Find where the given text appears and provide that cell's center as (x, y) coordinate. 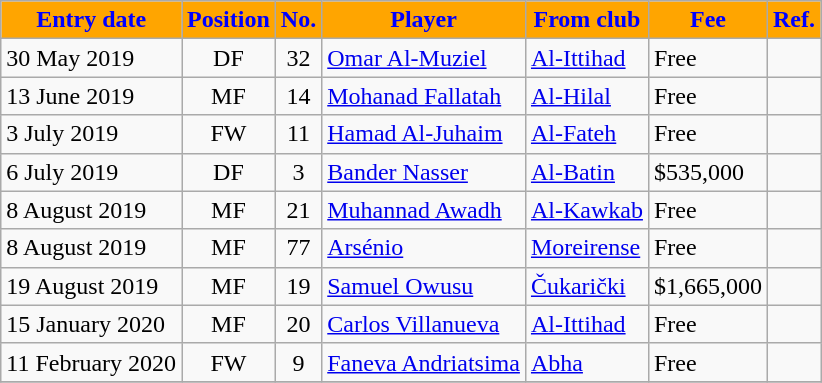
Omar Al-Muziel (424, 58)
Muhannad Awadh (424, 210)
3 July 2019 (92, 134)
32 (298, 58)
77 (298, 248)
Čukarički (586, 286)
$1,665,000 (708, 286)
9 (298, 362)
11 February 2020 (92, 362)
Fee (708, 20)
Al-Fateh (586, 134)
Al-Hilal (586, 96)
20 (298, 324)
19 August 2019 (92, 286)
From club (586, 20)
No. (298, 20)
6 July 2019 (92, 172)
Samuel Owusu (424, 286)
Bander Nasser (424, 172)
Player (424, 20)
Position (229, 20)
Moreirense (586, 248)
11 (298, 134)
Abha (586, 362)
Hamad Al-Juhaim (424, 134)
Arsénio (424, 248)
Al-Batin (586, 172)
Faneva Andriatsima (424, 362)
15 January 2020 (92, 324)
14 (298, 96)
Al-Kawkab (586, 210)
$535,000 (708, 172)
30 May 2019 (92, 58)
21 (298, 210)
3 (298, 172)
Entry date (92, 20)
Carlos Villanueva (424, 324)
Ref. (794, 20)
19 (298, 286)
Mohanad Fallatah (424, 96)
13 June 2019 (92, 96)
